From the cell containing the given text, extract its center point as [x, y] coordinate. 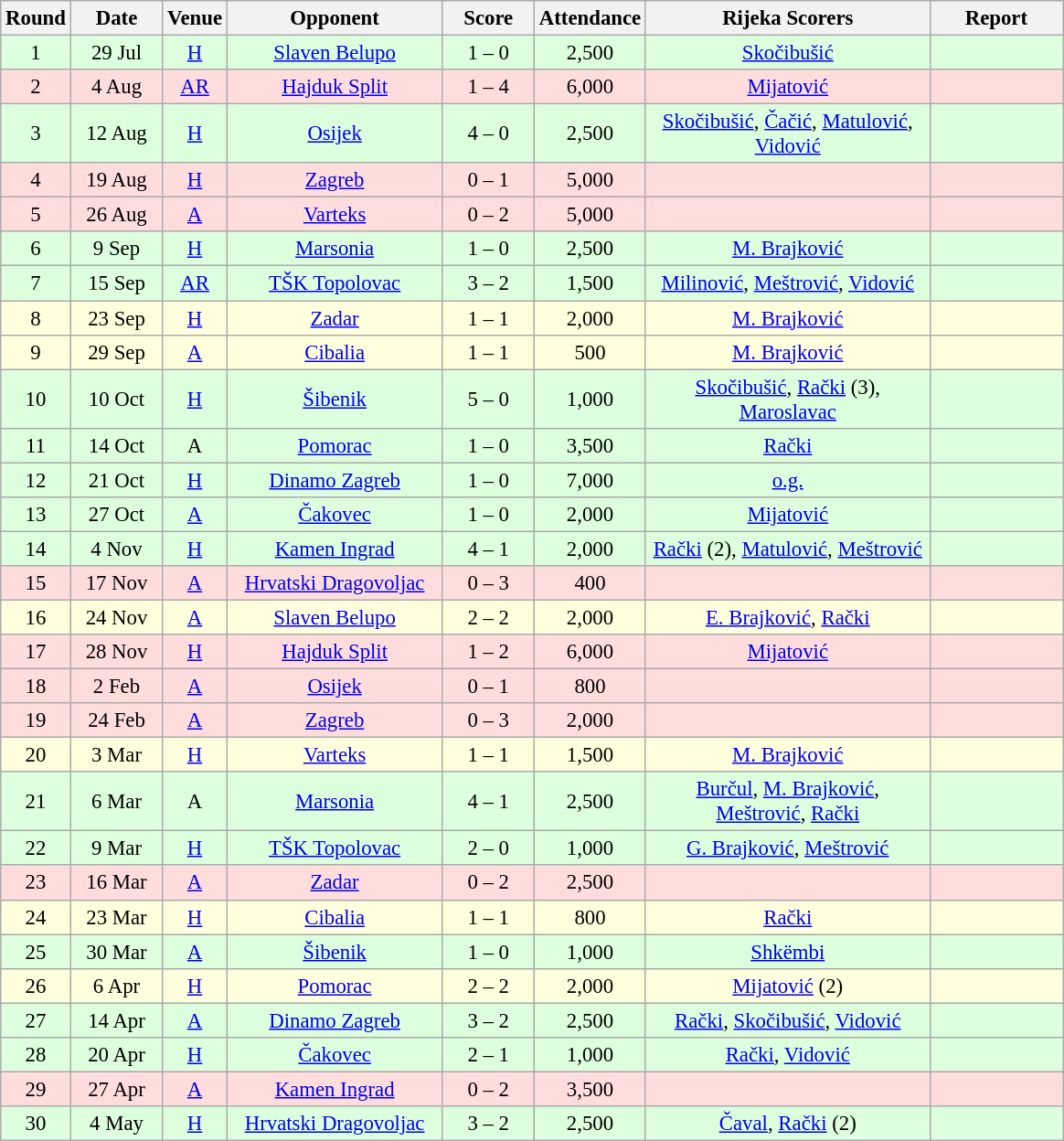
20 [36, 755]
4 Aug [117, 87]
Attendance [591, 18]
8 [36, 318]
4 Nov [117, 549]
30 Mar [117, 952]
21 Oct [117, 480]
2 [36, 87]
2 – 1 [488, 1055]
23 Mar [117, 917]
Rački, Skočibušić, Vidović [788, 1020]
1 – 2 [488, 652]
14 Oct [117, 445]
16 [36, 617]
23 Sep [117, 318]
19 Aug [117, 180]
500 [591, 352]
Skočibušić, Rački (3), Maroslavac [788, 399]
3 [36, 133]
4 May [117, 1124]
Milinović, Meštrović, Vidović [788, 283]
Burčul, M. Brajković, Meštrović, Rački [788, 801]
30 [36, 1124]
Round [36, 18]
20 Apr [117, 1055]
14 Apr [117, 1020]
14 [36, 549]
10 [36, 399]
22 [36, 848]
Skočibušić, Čačić, Matulović, Vidović [788, 133]
15 [36, 583]
24 Nov [117, 617]
15 Sep [117, 283]
29 [36, 1089]
29 Sep [117, 352]
9 Mar [117, 848]
Shkëmbi [788, 952]
o.g. [788, 480]
28 [36, 1055]
G. Brajković, Meštrović [788, 848]
13 [36, 515]
Mijatović (2) [788, 986]
2 Feb [117, 687]
Skočibušić [788, 53]
27 Apr [117, 1089]
16 Mar [117, 883]
7 [36, 283]
Rijeka Scorers [788, 18]
5 – 0 [488, 399]
Date [117, 18]
24 [36, 917]
2 – 0 [488, 848]
26 Aug [117, 215]
Čaval, Rački (2) [788, 1124]
23 [36, 883]
10 Oct [117, 399]
4 [36, 180]
24 Feb [117, 720]
17 Nov [117, 583]
17 [36, 652]
E. Brajković, Rački [788, 617]
3 Mar [117, 755]
1 [36, 53]
12 Aug [117, 133]
Venue [196, 18]
9 [36, 352]
27 Oct [117, 515]
28 Nov [117, 652]
29 Jul [117, 53]
19 [36, 720]
Report [996, 18]
26 [36, 986]
6 [36, 250]
Opponent [335, 18]
1 – 4 [488, 87]
7,000 [591, 480]
Score [488, 18]
4 – 0 [488, 133]
18 [36, 687]
11 [36, 445]
Rački, Vidović [788, 1055]
400 [591, 583]
6 Apr [117, 986]
21 [36, 801]
12 [36, 480]
6 Mar [117, 801]
9 Sep [117, 250]
5 [36, 215]
25 [36, 952]
Rački (2), Matulović, Meštrović [788, 549]
27 [36, 1020]
